Pinpoint the cell where the given text exists, returning its [x, y] midpoint coordinate. 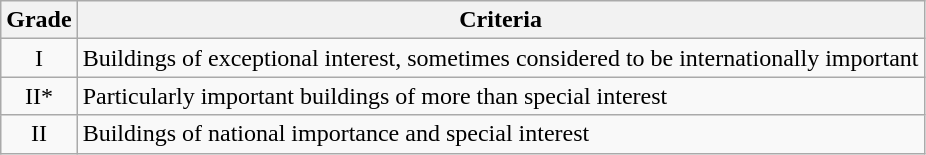
Grade [39, 20]
II [39, 134]
I [39, 58]
Buildings of exceptional interest, sometimes considered to be internationally important [500, 58]
Buildings of national importance and special interest [500, 134]
Particularly important buildings of more than special interest [500, 96]
II* [39, 96]
Criteria [500, 20]
